Pinpoint the cell where the given text exists, returning its [X, Y] midpoint coordinate. 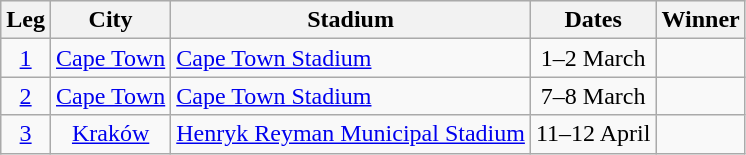
Henryk Reyman Municipal Stadium [351, 134]
3 [26, 134]
11–12 April [593, 134]
7–8 March [593, 96]
Winner [700, 20]
Dates [593, 20]
Kraków [110, 134]
1–2 March [593, 58]
Leg [26, 20]
City [110, 20]
Stadium [351, 20]
2 [26, 96]
1 [26, 58]
